Capture the cell that displays the provided text and extract its (X, Y) central coordinate. 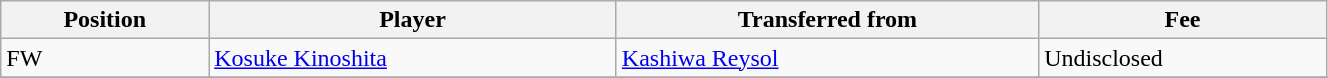
Kashiwa Reysol (827, 58)
Transferred from (827, 20)
Fee (1183, 20)
Kosuke Kinoshita (413, 58)
FW (105, 58)
Undisclosed (1183, 58)
Position (105, 20)
Player (413, 20)
